Extract the [x, y] coordinate from the center of the cell holding the provided text.  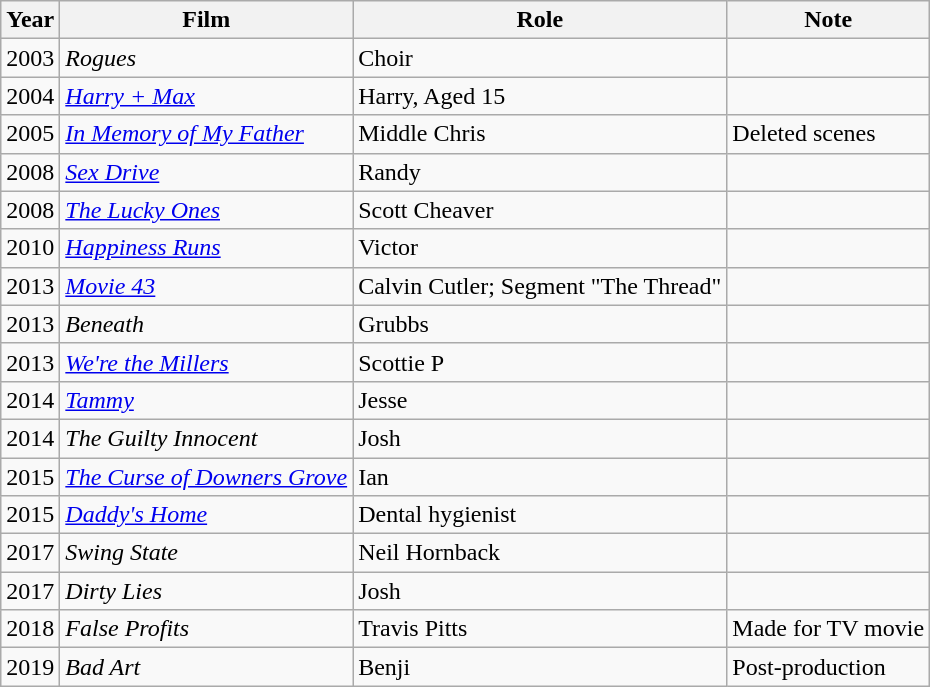
In Memory of My Father [206, 134]
2005 [30, 134]
Sex Drive [206, 172]
Jesse [540, 400]
Dirty Lies [206, 591]
Scottie P [540, 362]
Grubbs [540, 324]
The Curse of Downers Grove [206, 477]
Tammy [206, 400]
Daddy's Home [206, 515]
Choir [540, 58]
Neil Hornback [540, 553]
The Lucky Ones [206, 210]
Note [828, 20]
2004 [30, 96]
2019 [30, 667]
Happiness Runs [206, 248]
Year [30, 20]
Role [540, 20]
Beneath [206, 324]
False Profits [206, 629]
Film [206, 20]
Swing State [206, 553]
Randy [540, 172]
Scott Cheaver [540, 210]
Bad Art [206, 667]
2010 [30, 248]
Middle Chris [540, 134]
Harry + Max [206, 96]
The Guilty Innocent [206, 438]
Victor [540, 248]
Post-production [828, 667]
Deleted scenes [828, 134]
Harry, Aged 15 [540, 96]
Calvin Cutler; Segment "The Thread" [540, 286]
Travis Pitts [540, 629]
We're the Millers [206, 362]
Dental hygienist [540, 515]
Ian [540, 477]
Benji [540, 667]
Made for TV movie [828, 629]
2003 [30, 58]
Movie 43 [206, 286]
2018 [30, 629]
Rogues [206, 58]
